Determine the [X, Y] coordinate at the center of the cell enclosing the given text.  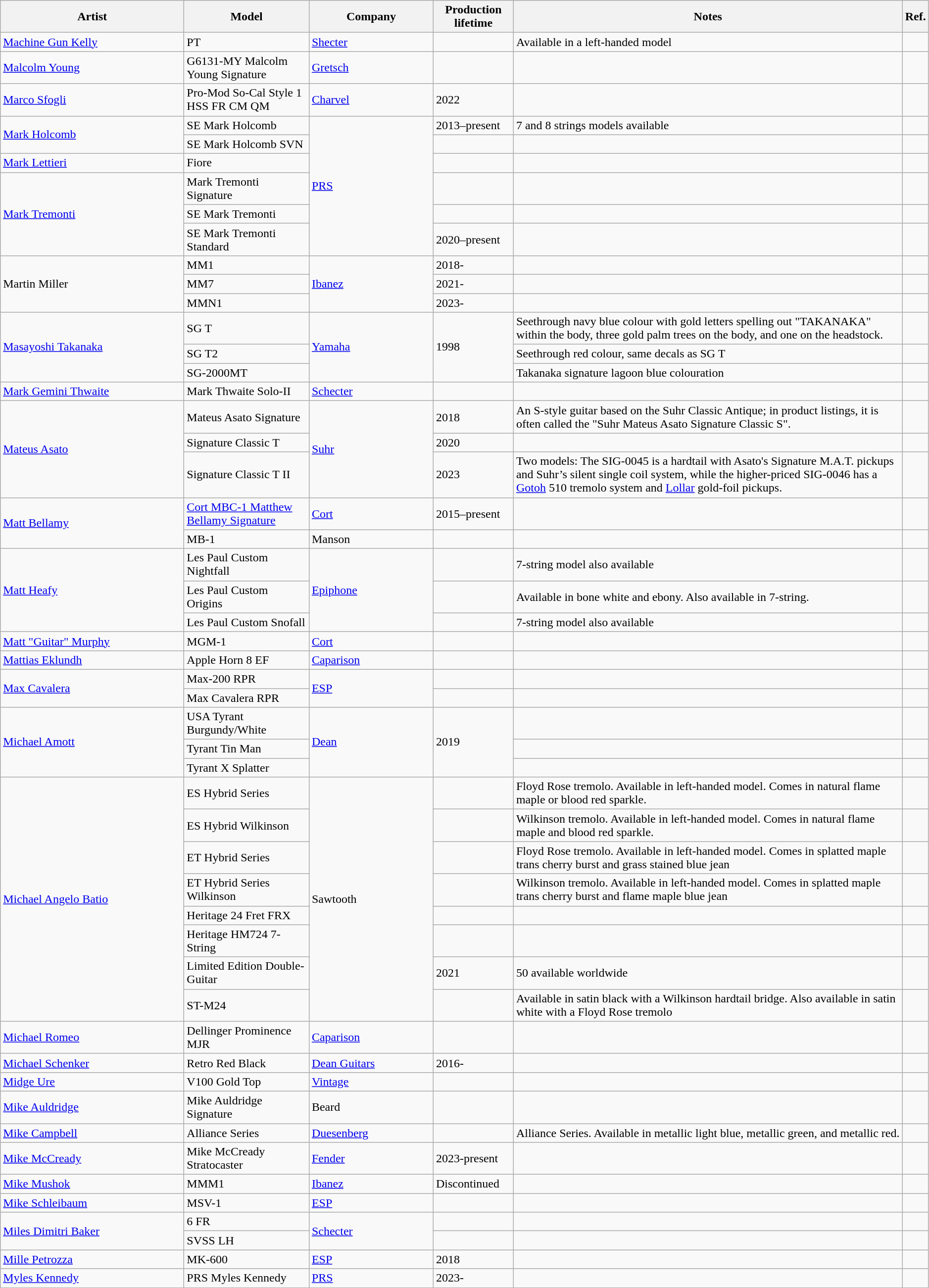
An S-style guitar based on the Suhr Classic Antique; in product listings, it is often called the "Suhr Mateus Asato Signature Classic S". [708, 417]
Company [371, 17]
Retro Red Black [246, 1063]
Heritage 24 Fret FRX [246, 915]
SE Mark Tremonti [246, 214]
50 available worldwide [708, 973]
Matt "Guitar" Murphy [92, 641]
Max Cavalera [92, 688]
PT [246, 42]
Mike Auldridge [92, 1107]
SG T [246, 329]
Masayoshi Takanaka [92, 347]
Dean Guitars [371, 1063]
Fiore [246, 163]
Mike Campbell [92, 1133]
Tyrant Tin Man [246, 749]
Max-200 RPR [246, 679]
Les Paul Custom Nightfall [246, 564]
Matt Bellamy [92, 523]
Dean [371, 743]
Model [246, 17]
Pro-Mod So-Cal Style 1 HSS FR CM QM [246, 100]
SE Mark Holcomb [246, 125]
Apple Horn 8 EF [246, 660]
SG T2 [246, 354]
2018- [473, 265]
ST-M24 [246, 1005]
USA Tyrant Burgundy/White [246, 724]
SVSS LH [246, 1240]
Marco Sfogli [92, 100]
2013–present [473, 125]
Mike McCready [92, 1158]
Michael Amott [92, 743]
Epiphone [371, 590]
Charvel [371, 100]
2022 [473, 100]
ET Hybrid Series Wilkinson [246, 890]
Matt Heafy [92, 590]
Yamaha [371, 347]
Mike Schleibaum [92, 1203]
Les Paul Custom Snofall [246, 622]
Michael Romeo [92, 1038]
Mike McCready Stratocaster [246, 1158]
Manson [371, 539]
Mark Gemini Thwaite [92, 392]
Martin Miller [92, 284]
Mark Tremonti [92, 214]
Mark Thwaite Solo-II [246, 392]
Mattias Eklundh [92, 660]
Production lifetime [473, 17]
Floyd Rose tremolo. Available in left-handed model. Comes in natural flame maple or blood red sparkle. [708, 793]
Alliance Series. Available in metallic light blue, metallic green, and metallic red. [708, 1133]
Michael Schenker [92, 1063]
Duesenberg [371, 1133]
2020 [473, 443]
Gretsch [371, 67]
G6131-MY Malcolm Young Signature [246, 67]
Fender [371, 1158]
6 FR [246, 1222]
Mark Tremonti Signature [246, 188]
MGM-1 [246, 641]
V100 Gold Top [246, 1082]
Mark Lettieri [92, 163]
MMM1 [246, 1184]
Seethrough navy blue colour with gold letters spelling out "TAKANAKA" within the body, three gold palm trees on the body, and one on the headstock. [708, 329]
Miles Dimitri Baker [92, 1231]
Max Cavalera RPR [246, 697]
2021- [473, 284]
SE Mark Tremonti Standard [246, 240]
Floyd Rose tremolo. Available in left-handed model. Comes in splatted maple trans cherry burst and grass stained blue jean [708, 857]
Alliance Series [246, 1133]
Machine Gun Kelly [92, 42]
MM1 [246, 265]
Available in bone white and ebony. Also available in 7-string. [708, 597]
Signature Classic T [246, 443]
2019 [473, 743]
Vintage [371, 1082]
Beard [371, 1107]
Midge Ure [92, 1082]
Malcolm Young [92, 67]
ES Hybrid Series [246, 793]
MM7 [246, 284]
Signature Classic T II [246, 475]
SE Mark Holcomb SVN [246, 144]
Artist [92, 17]
Wilkinson tremolo. Available in left-handed model. Comes in splatted maple trans cherry burst and flame maple blue jean [708, 890]
Myles Kennedy [92, 1278]
2021 [473, 973]
Cort MBC-1 Matthew Bellamy Signature [246, 514]
Ref. [916, 17]
MSV-1 [246, 1203]
Mille Petrozza [92, 1259]
Mike Mushok [92, 1184]
Discontinued [473, 1184]
Seethrough red colour, same decals as SG T [708, 354]
Heritage HM724 7-String [246, 941]
Shecter [371, 42]
Available in satin black with a Wilkinson hardtail bridge. Also available in satin white with a Floyd Rose tremolo [708, 1005]
7 and 8 strings models available [708, 125]
Dellinger Prominence MJR [246, 1038]
Available in a left-handed model [708, 42]
2023-present [473, 1158]
2015–present [473, 514]
SG-2000MT [246, 373]
ES Hybrid Wilkinson [246, 826]
1998 [473, 347]
Mateus Asato [92, 449]
Mark Holcomb [92, 135]
Les Paul Custom Origins [246, 597]
2023 [473, 475]
Suhr [371, 449]
Mateus Asato Signature [246, 417]
Sawtooth [371, 899]
PRS Myles Kennedy [246, 1278]
MK-600 [246, 1259]
Michael Angelo Batio [92, 899]
Limited Edition Double-Guitar [246, 973]
MMN1 [246, 302]
Tyrant X Splatter [246, 768]
Mike Auldridge Signature [246, 1107]
2016- [473, 1063]
ET Hybrid Series [246, 857]
Takanaka signature lagoon blue colouration [708, 373]
MB-1 [246, 539]
Wilkinson tremolo. Available in left-handed model. Comes in natural flame maple and blood red sparkle. [708, 826]
2020–present [473, 240]
Notes [708, 17]
